Detect which cell encompasses the target text, then output its [x, y] center coordinate. 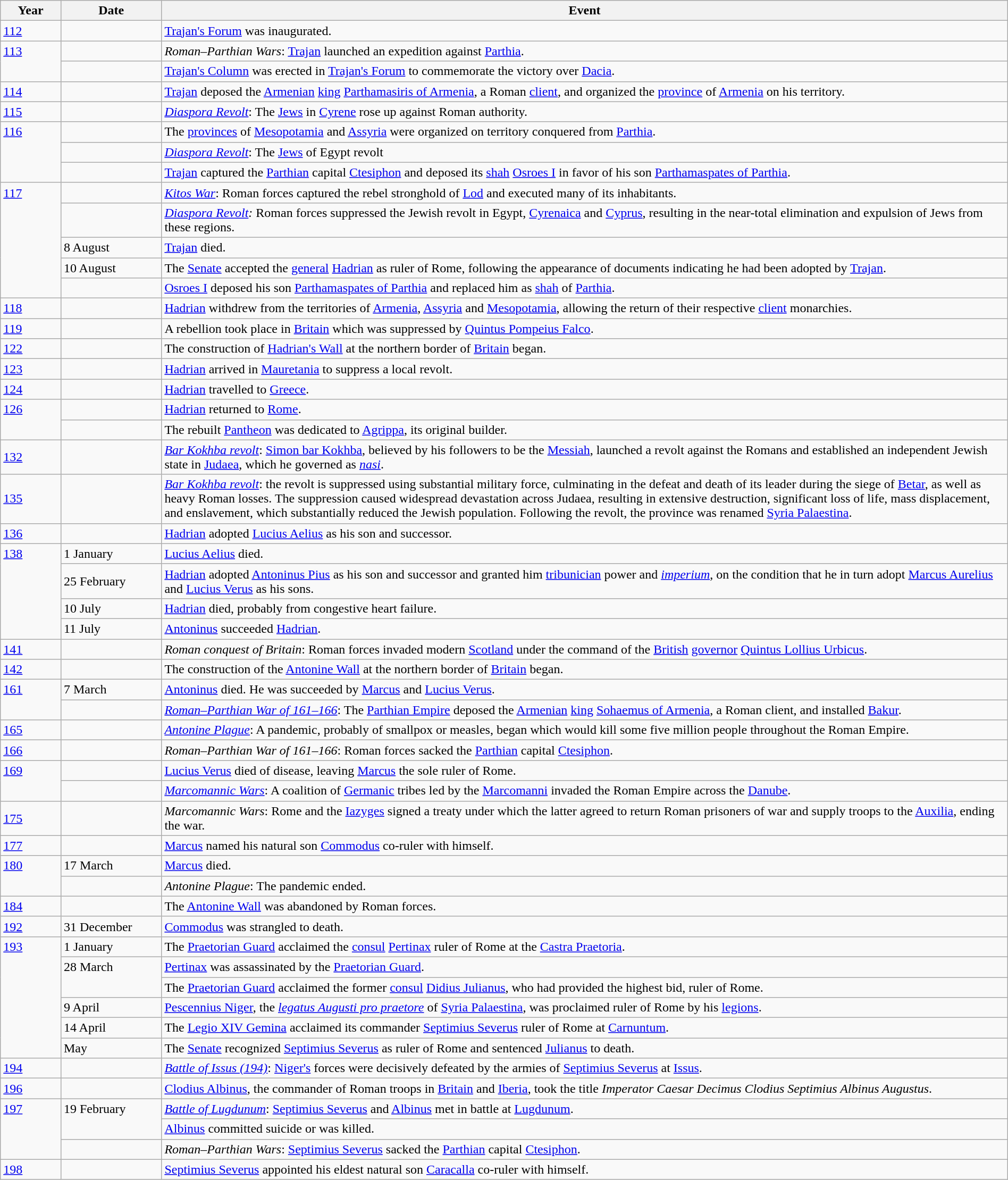
10 August [111, 267]
196 [31, 1089]
Antonine Plague: A pandemic, probably of smallpox or measles, began which would kill some five million people throughout the Roman Empire. [585, 730]
Antonine Plague: The pandemic ended. [585, 886]
118 [31, 308]
The rebuilt Pantheon was dedicated to Agrippa, its original builder. [585, 430]
113 [31, 61]
Marcomannic Wars: A coalition of Germanic tribes led by the Marcomanni invaded the Roman Empire across the Danube. [585, 791]
Trajan's Forum was inaugurated. [585, 31]
177 [31, 846]
17 March [111, 866]
132 [31, 457]
198 [31, 1169]
Lucius Aelius died. [585, 554]
142 [31, 669]
122 [31, 349]
197 [31, 1129]
Antoninus died. He was succeeded by Marcus and Lucius Verus. [585, 690]
Marcus died. [585, 866]
112 [31, 31]
28 March [111, 977]
The Senate accepted the general Hadrian as ruler of Rome, following the appearance of documents indicating he had been adopted by Trajan. [585, 267]
Hadrian withdrew from the territories of Armenia, Assyria and Mesopotamia, allowing the return of their respective client monarchies. [585, 308]
19 February [111, 1119]
165 [31, 730]
9 April [111, 1008]
169 [31, 781]
Event [585, 11]
Trajan's Column was erected in Trajan's Forum to commemorate the victory over Dacia. [585, 71]
114 [31, 91]
Trajan died. [585, 247]
Albinus committed suicide or was killed. [585, 1129]
The construction of the Antonine Wall at the northern border of Britain began. [585, 669]
May [111, 1048]
Roman conquest of Britain: Roman forces invaded modern Scotland under the command of the British governor Quintus Lollius Urbicus. [585, 649]
135 [31, 499]
124 [31, 389]
10 July [111, 608]
8 August [111, 247]
Septimius Severus appointed his eldest natural son Caracalla co-ruler with himself. [585, 1169]
115 [31, 112]
Battle of Lugdunum: Septimius Severus and Albinus met in battle at Lugdunum. [585, 1109]
Roman–Parthian Wars: Trajan launched an expedition against Parthia. [585, 51]
7 March [111, 690]
Hadrian adopted Lucius Aelius as his son and successor. [585, 533]
Lucius Verus died of disease, leaving Marcus the sole ruler of Rome. [585, 771]
117 [31, 240]
The Legio XIV Gemina acclaimed its commander Septimius Severus ruler of Rome at Carnuntum. [585, 1028]
184 [31, 906]
138 [31, 591]
The Praetorian Guard acclaimed the former consul Didius Julianus, who had provided the highest bid, ruler of Rome. [585, 987]
123 [31, 369]
Trajan captured the Parthian capital Ctesiphon and deposed its shah Osroes I in favor of his son Parthamaspates of Parthia. [585, 172]
Commodus was strangled to death. [585, 926]
The Praetorian Guard acclaimed the consul Pertinax ruler of Rome at the Castra Praetoria. [585, 947]
116 [31, 152]
161 [31, 700]
25 February [111, 581]
Hadrian travelled to Greece. [585, 389]
The Antonine Wall was abandoned by Roman forces. [585, 906]
A rebellion took place in Britain which was suppressed by Quintus Pompeius Falco. [585, 329]
The construction of Hadrian's Wall at the northern border of Britain began. [585, 349]
Battle of Issus (194): Niger's forces were decisively defeated by the armies of Septimius Severus at Issus. [585, 1068]
The Senate recognized Septimius Severus as ruler of Rome and sentenced Julianus to death. [585, 1048]
136 [31, 533]
194 [31, 1068]
14 April [111, 1028]
The provinces of Mesopotamia and Assyria were organized on territory conquered from Parthia. [585, 132]
166 [31, 750]
193 [31, 997]
Date [111, 11]
141 [31, 649]
Roman–Parthian War of 161–166: The Parthian Empire deposed the Armenian king Sohaemus of Armenia, a Roman client, and installed Bakur. [585, 710]
11 July [111, 629]
Trajan deposed the Armenian king Parthamasiris of Armenia, a Roman client, and organized the province of Armenia on his territory. [585, 91]
31 December [111, 926]
Hadrian arrived in Mauretania to suppress a local revolt. [585, 369]
126 [31, 420]
Year [31, 11]
Diaspora Revolt: The Jews in Cyrene rose up against Roman authority. [585, 112]
Diaspora Revolt: The Jews of Egypt revolt [585, 152]
Antoninus succeeded Hadrian. [585, 629]
Roman–Parthian Wars: Septimius Severus sacked the Parthian capital Ctesiphon. [585, 1149]
Clodius Albinus, the commander of Roman troops in Britain and Iberia, took the title Imperator Caesar Decimus Clodius Septimius Albinus Augustus. [585, 1089]
Pescennius Niger, the legatus Augusti pro praetore of Syria Palaestina, was proclaimed ruler of Rome by his legions. [585, 1008]
Hadrian returned to Rome. [585, 409]
Roman–Parthian War of 161–166: Roman forces sacked the Parthian capital Ctesiphon. [585, 750]
Hadrian died, probably from congestive heart failure. [585, 608]
Kitos War: Roman forces captured the rebel stronghold of Lod and executed many of its inhabitants. [585, 193]
175 [31, 818]
180 [31, 876]
192 [31, 926]
Osroes I deposed his son Parthamaspates of Parthia and replaced him as shah of Parthia. [585, 288]
Pertinax was assassinated by the Praetorian Guard. [585, 967]
119 [31, 329]
Marcus named his natural son Commodus co-ruler with himself. [585, 846]
